Find where the given text appears and provide that cell's center as (X, Y) coordinate. 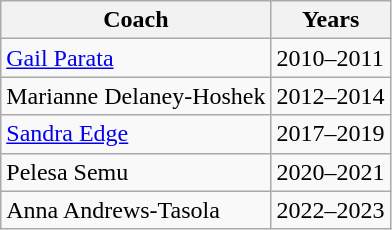
Years (330, 20)
2020–2021 (330, 172)
2012–2014 (330, 96)
Marianne Delaney-Hoshek (136, 96)
Pelesa Semu (136, 172)
Sandra Edge (136, 134)
Coach (136, 20)
Gail Parata (136, 58)
2022–2023 (330, 210)
2010–2011 (330, 58)
2017–2019 (330, 134)
Anna Andrews-Tasola (136, 210)
